For the text-containing cell, return its midpoint in (x, y) coordinate format. 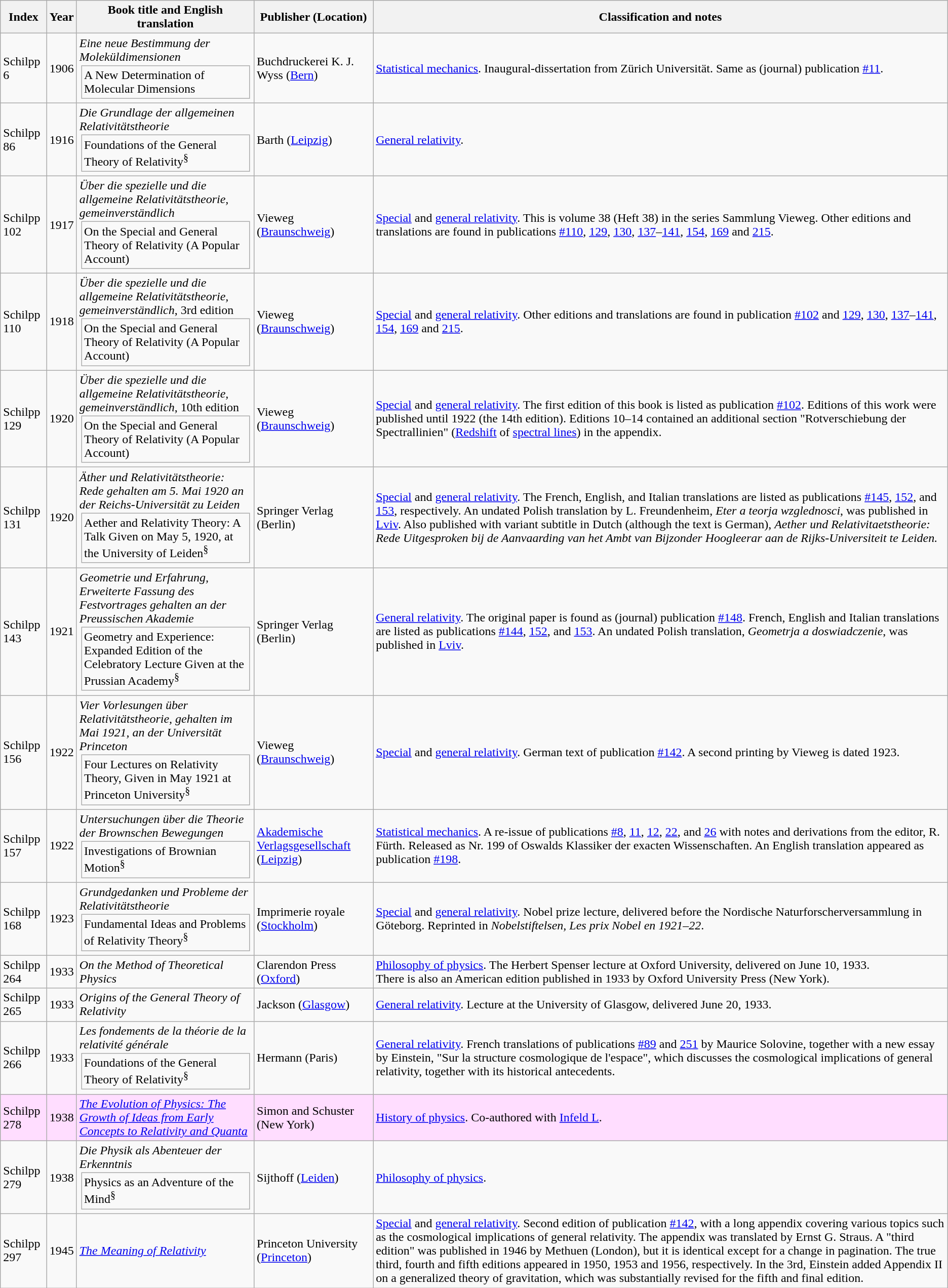
General relativity. Lecture at the University of Glasgow, delivered June 20, 1933. (660, 1005)
Schilpp 266 (23, 1058)
The Evolution of Physics: The Growth of Ideas from Early Concepts to Relativity and Quanta (165, 1117)
1906 (62, 68)
Hermann (Paris) (314, 1058)
Statistical mechanics. Inaugural-dissertation from Zürich Universität. Same as (journal) publication #11. (660, 68)
Les fondements de la théorie de la relativité générale Foundations of the General Theory of Relativity§ (165, 1058)
Origins of the General Theory of Relativity (165, 1005)
Schilpp 265 (23, 1005)
The Meaning of Relativity (165, 1251)
Special and general relativity. German text of publication #142. A second printing by Vieweg is dated 1923. (660, 753)
Schilpp 168 (23, 919)
Schilpp 6 (23, 68)
Clarendon Press (Oxford) (314, 971)
1921 (62, 632)
Schilpp 264 (23, 971)
Jackson (Glasgow) (314, 1005)
Physics as an Adventure of the Mind§ (165, 1191)
Schilpp 297 (23, 1251)
Schilpp 102 (23, 225)
Über die spezielle und die allgemeine Relativitätstheorie, gemeinverständlich On the Special and General Theory of Relativity (A Popular Account) (165, 225)
Book title and English translation (165, 17)
Untersuchungen über die Theorie der Brownschen Bewegungen Investigations of Brownian Motion§ (165, 846)
Schilpp 86 (23, 139)
Aether and Relativity Theory: A Talk Given on May 5, 1920, at the University of Leiden§ (165, 538)
Schilpp 110 (23, 322)
Grundgedanken und Probleme der Relativitätstheorie Fundamental Ideas and Problems of Relativity Theory§ (165, 919)
Schilpp 278 (23, 1117)
Akademische Verlagsgesellschaft (Leipzig) (314, 846)
Schilpp 279 (23, 1177)
Die Physik als Abenteuer der Erkenntnis Physics as an Adventure of the Mind§ (165, 1177)
Publisher (Location) (314, 17)
Eine neue Bestimmung der Moleküldimensionen A New Determination of Molecular Dimensions (165, 68)
Fundamental Ideas and Problems of Relativity Theory§ (165, 932)
Classification and notes (660, 17)
Schilpp 157 (23, 846)
Schilpp 156 (23, 753)
Philosophy of physics. (660, 1177)
Imprimerie royale (Stockholm) (314, 919)
1917 (62, 225)
Princeton University (Princeton) (314, 1251)
Buchdruckerei K. J. Wyss (Bern) (314, 68)
Index (23, 17)
1916 (62, 139)
Special and general relativity. Other editions and translations are found in publication #102 and 129, 130, 137–141, 154, 169 and 215. (660, 322)
1945 (62, 1251)
1918 (62, 322)
Schilpp 143 (23, 632)
Simon and Schuster (New York) (314, 1117)
History of physics. Co-authored with Infeld L. (660, 1117)
General relativity. (660, 139)
Schilpp 131 (23, 517)
Die Grundlage der allgemeinen Relativitätstheorie Foundations of the General Theory of Relativity§ (165, 139)
1923 (62, 919)
Year (62, 17)
Geometry and Experience: Expanded Edition of the Celebratory Lecture Given at the Prussian Academy§ (165, 658)
A New Determination of Molecular Dimensions (165, 82)
Barth (Leipzig) (314, 139)
Schilpp 129 (23, 419)
Investigations of Brownian Motion§ (165, 859)
On the Method of Theoretical Physics (165, 971)
Sijthoff (Leiden) (314, 1177)
Four Lectures on Relativity Theory, Given in May 1921 at Princeton University§ (165, 779)
